Return (x, y) of the center of cell containing provided text 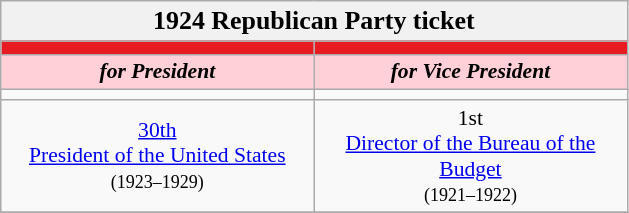
30thPresident of the United States(1923–1929) (158, 156)
for President (158, 72)
1stDirector of the Bureau of the Budget(1921–1922) (470, 156)
for Vice President (470, 72)
1924 Republican Party ticket (314, 21)
